Extract the [x, y] coordinate from the center of the cell holding the provided text.  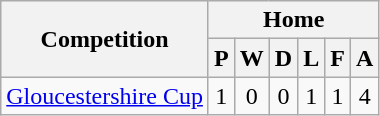
Gloucestershire Cup [105, 96]
L [312, 58]
W [252, 58]
P [221, 58]
F [338, 58]
D [283, 58]
A [364, 58]
Home [293, 20]
Competition [105, 39]
4 [364, 96]
